Extract the (X, Y) coordinate from the center of the cell holding the provided text.  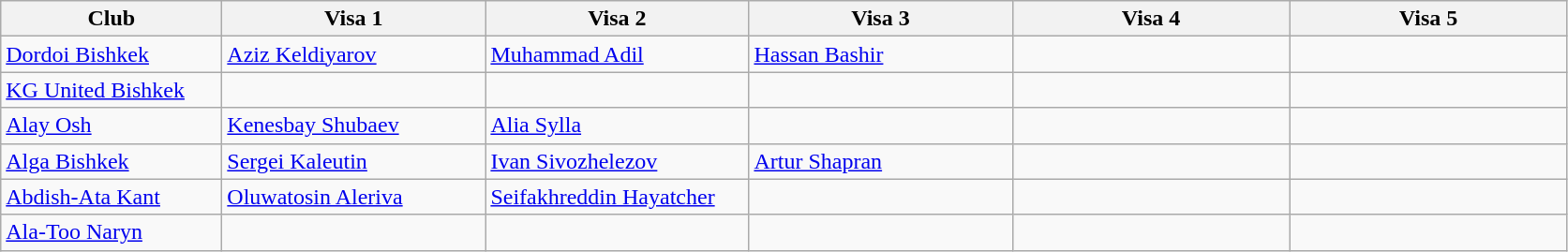
Muhammad Adil (617, 54)
Hassan Bashir (881, 54)
Aziz Keldiyarov (354, 54)
Visa 3 (881, 19)
Abdish-Ata Kant (112, 197)
Alga Bishkek (112, 161)
KG United Bishkek (112, 90)
Visa 4 (1151, 19)
Ala-Too Naryn (112, 232)
Oluwatosin Aleriva (354, 197)
Alay Osh (112, 126)
Visa 1 (354, 19)
Kenesbay Shubaev (354, 126)
Club (112, 19)
Seifakhreddin Hayatcher (617, 197)
Artur Shapran (881, 161)
Visa 5 (1428, 19)
Sergei Kaleutin (354, 161)
Dordoi Bishkek (112, 54)
Alia Sylla (617, 126)
Ivan Sivozhelezov (617, 161)
Visa 2 (617, 19)
